Extract the (x, y) coordinate from the center of the cell holding the provided text.  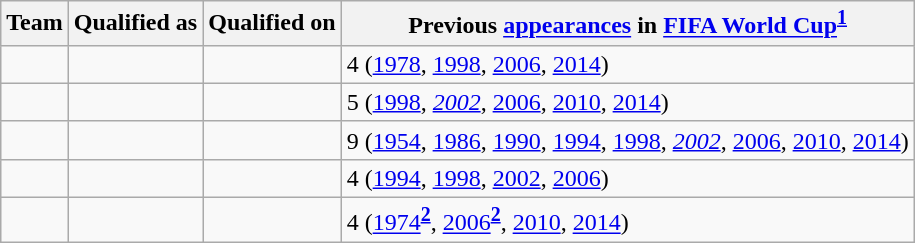
Previous appearances in FIFA World Cup1 (628, 24)
Qualified on (272, 24)
4 (1978, 1998, 2006, 2014) (628, 64)
4 (1994, 1998, 2002, 2006) (628, 178)
Qualified as (135, 24)
4 (19742, 20062, 2010, 2014) (628, 220)
9 (1954, 1986, 1990, 1994, 1998, 2002, 2006, 2010, 2014) (628, 140)
5 (1998, 2002, 2006, 2010, 2014) (628, 102)
Team (35, 24)
